Find where the given text appears and provide that cell's center as (X, Y) coordinate. 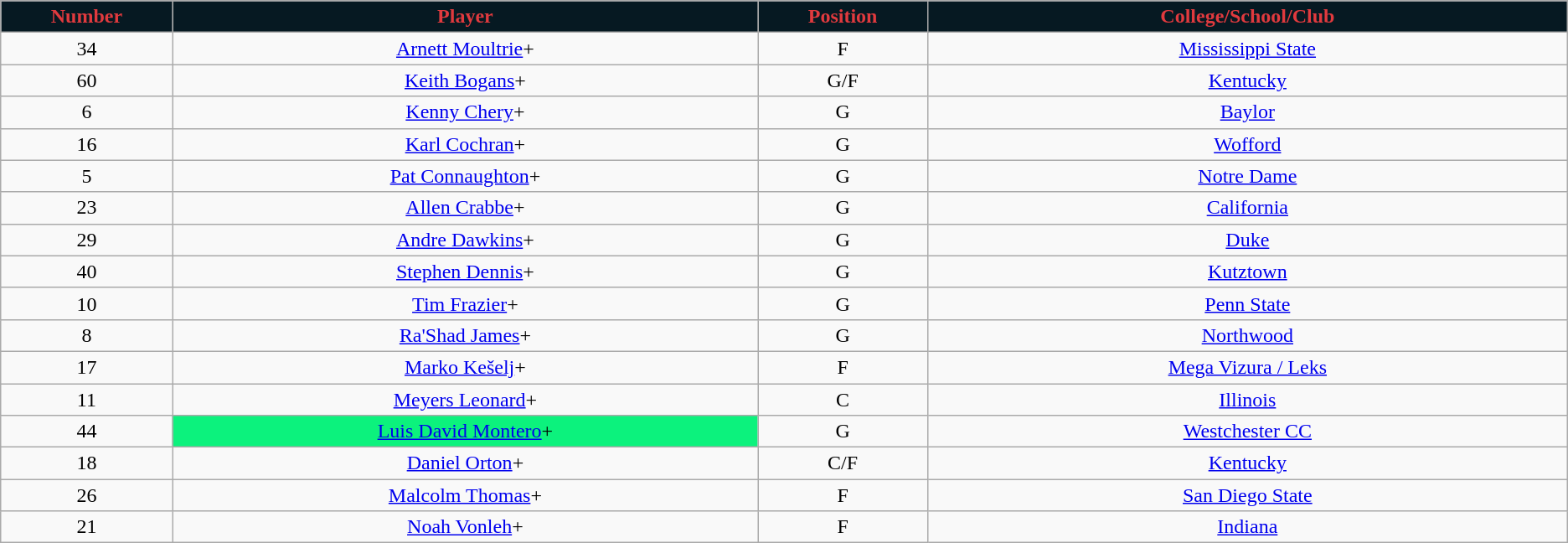
34 (87, 49)
Andre Dawkins+ (466, 240)
11 (87, 400)
16 (87, 144)
Stephen Dennis+ (466, 271)
Wofford (1247, 144)
40 (87, 271)
Arnett Moultrie+ (466, 49)
Notre Dame (1247, 176)
Tim Frazier+ (466, 303)
G/F (843, 80)
44 (87, 432)
26 (87, 495)
College/School/Club (1247, 17)
California (1247, 208)
C/F (843, 463)
Allen Crabbe+ (466, 208)
Baylor (1247, 112)
Indiana (1247, 527)
Marko Kešelj+ (466, 367)
Noah Vonleh+ (466, 527)
8 (87, 335)
Ra'Shad James+ (466, 335)
Luis David Montero+ (466, 432)
60 (87, 80)
Position (843, 17)
Player (466, 17)
29 (87, 240)
5 (87, 176)
17 (87, 367)
Kutztown (1247, 271)
23 (87, 208)
Illinois (1247, 400)
Karl Cochran+ (466, 144)
10 (87, 303)
Duke (1247, 240)
Pat Connaughton+ (466, 176)
Daniel Orton+ (466, 463)
San Diego State (1247, 495)
21 (87, 527)
Meyers Leonard+ (466, 400)
Number (87, 17)
Penn State (1247, 303)
C (843, 400)
Kenny Chery+ (466, 112)
Keith Bogans+ (466, 80)
Mega Vizura / Leks (1247, 367)
Northwood (1247, 335)
Westchester CC (1247, 432)
6 (87, 112)
18 (87, 463)
Mississippi State (1247, 49)
Malcolm Thomas+ (466, 495)
